Extract the (X, Y) coordinate from the center of the cell holding the provided text.  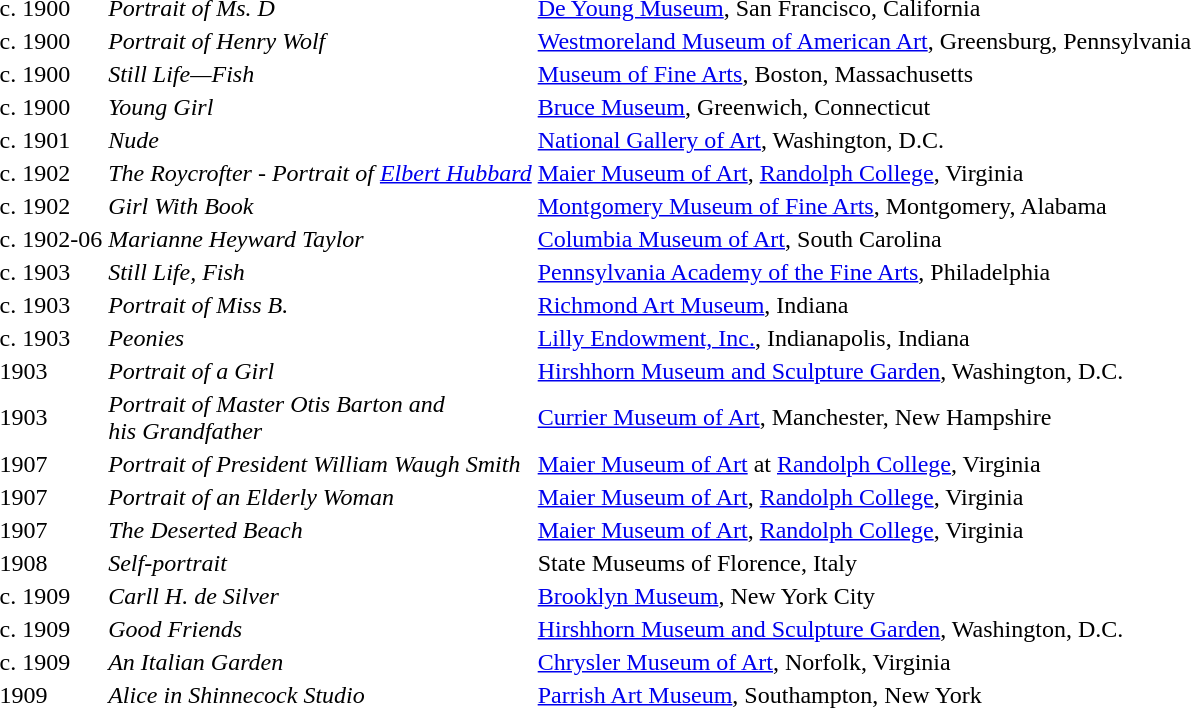
Young Girl (320, 107)
Girl With Book (320, 206)
Nude (320, 140)
Portrait of Miss B. (320, 305)
Portrait of an Elderly Woman (320, 497)
Portrait of Master Otis Barton and his Grandfather (320, 418)
An Italian Garden (320, 662)
Good Friends (320, 629)
Marianne Heyward Taylor (320, 239)
Portrait of President William Waugh Smith (320, 464)
Still Life—Fish (320, 74)
The Deserted Beach (320, 530)
Still Life, Fish (320, 272)
Self-portrait (320, 563)
Peonies (320, 338)
The Roycrofter - Portrait of Elbert Hubbard (320, 173)
Carll H. de Silver (320, 596)
Portrait of a Girl (320, 371)
Portrait of Henry Wolf (320, 41)
